Pinpoint the cell where the given text exists, returning its (x, y) midpoint coordinate. 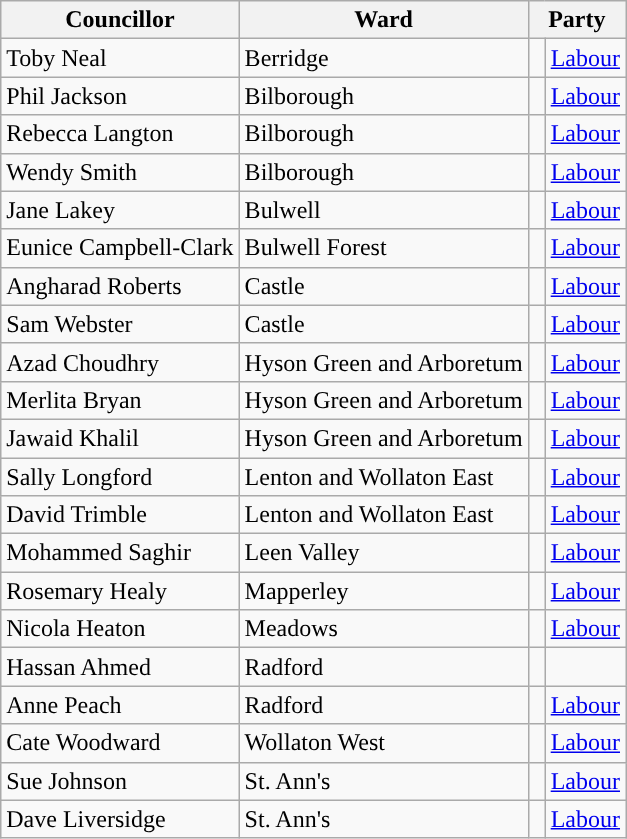
Leen Valley (384, 553)
Mohammed Saghir (120, 553)
Phil Jackson (120, 96)
Bulwell Forest (384, 248)
Hassan Ahmed (120, 667)
Rosemary Healy (120, 591)
Jawaid Khalil (120, 438)
Rebecca Langton (120, 134)
Angharad Roberts (120, 286)
Sue Johnson (120, 781)
Berridge (384, 58)
Bulwell (384, 210)
Anne Peach (120, 705)
Jane Lakey (120, 210)
Nicola Heaton (120, 629)
Sally Longford (120, 477)
Eunice Campbell-Clark (120, 248)
Cate Woodward (120, 743)
Azad Choudhry (120, 362)
Councillor (120, 20)
David Trimble (120, 515)
Wendy Smith (120, 172)
Party (576, 20)
Wollaton West (384, 743)
Toby Neal (120, 58)
Meadows (384, 629)
Merlita Bryan (120, 400)
Sam Webster (120, 324)
Dave Liversidge (120, 819)
Mapperley (384, 591)
Ward (384, 20)
